Search for the cell housing the specified text and yield its [X, Y] center coordinate. 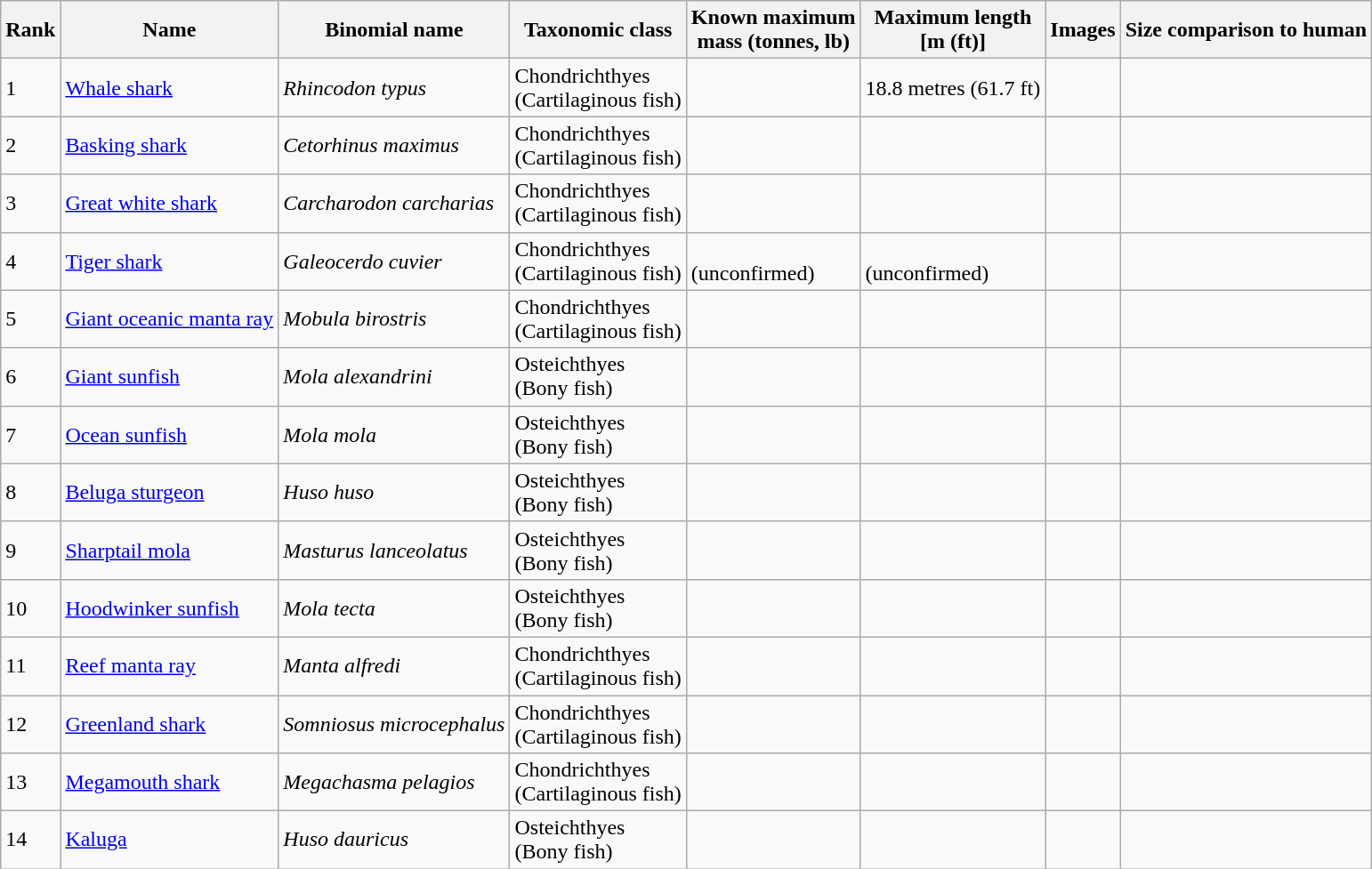
9 [30, 550]
10 [30, 608]
Size comparison to human [1246, 30]
7 [30, 434]
Galeocerdo cuvier [394, 262]
Carcharodon carcharias [394, 203]
Hoodwinker sunfish [169, 608]
Somniosus microcephalus [394, 724]
Giant oceanic manta ray [169, 318]
14 [30, 840]
Masturus lanceolatus [394, 550]
Reef manta ray [169, 665]
3 [30, 203]
Images [1083, 30]
Beluga sturgeon [169, 493]
Huso dauricus [394, 840]
1 [30, 87]
4 [30, 262]
Name [169, 30]
Rank [30, 30]
Greenland shark [169, 724]
Mola alexandrini [394, 377]
2 [30, 146]
13 [30, 783]
Ocean sunfish [169, 434]
Megachasma pelagios [394, 783]
Rhincodon typus [394, 87]
Binomial name [394, 30]
11 [30, 665]
5 [30, 318]
Taxonomic class [598, 30]
Giant sunfish [169, 377]
Manta alfredi [394, 665]
Maximum length[m (ft)] [953, 30]
12 [30, 724]
18.8 metres (61.7 ft) [953, 87]
Known maximummass (tonnes, lb) [773, 30]
8 [30, 493]
Great white shark [169, 203]
Kaluga [169, 840]
Tiger shark [169, 262]
Basking shark [169, 146]
Megamouth shark [169, 783]
6 [30, 377]
Mola mola [394, 434]
Whale shark [169, 87]
Mobula birostris [394, 318]
Cetorhinus maximus [394, 146]
Sharptail mola [169, 550]
Huso huso [394, 493]
Mola tecta [394, 608]
